Find where the given text appears and provide that cell's center as (x, y) coordinate. 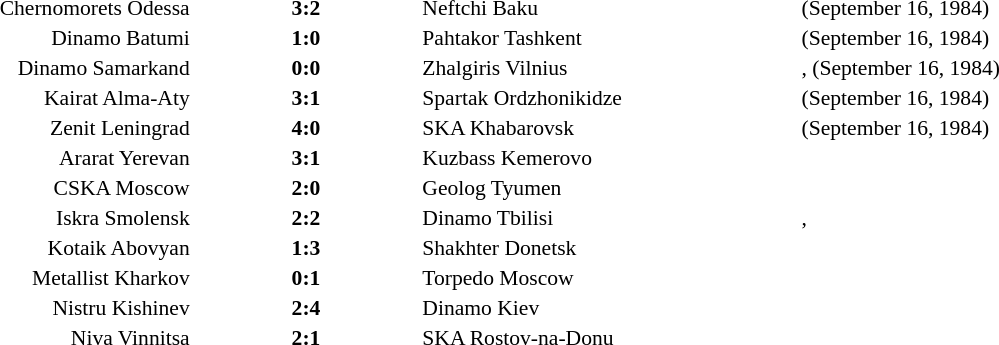
Zhalgiris Vilnius (610, 68)
Torpedo Moscow (610, 278)
Pahtakor Tashkent (610, 38)
2:2 (306, 218)
Dinamo Kiev (610, 308)
2:0 (306, 188)
0:0 (306, 68)
2:4 (306, 308)
4:0 (306, 128)
0:1 (306, 278)
SKA Khabarovsk (610, 128)
1:0 (306, 38)
Kuzbass Kemerovo (610, 158)
Shakhter Donetsk (610, 248)
1:3 (306, 248)
Geolog Tyumen (610, 188)
Dinamo Tbilisi (610, 218)
Spartak Ordzhonikidze (610, 98)
